From the cell containing the given text, extract its center point as (x, y) coordinate. 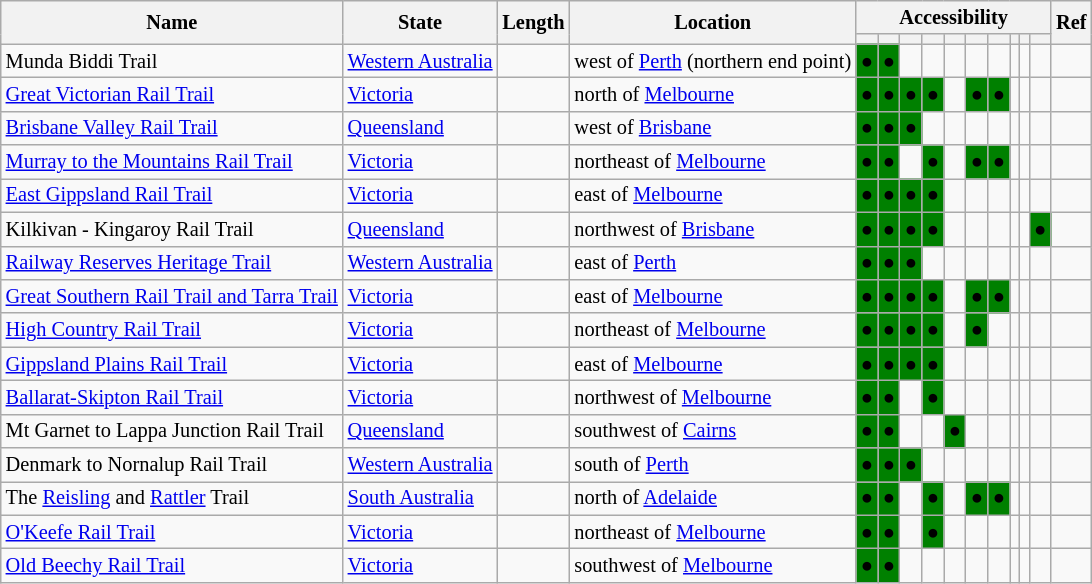
north of Adelaide (712, 498)
Kilkivan - Kingaroy Rail Trail (172, 229)
west of Perth (northern end point) (712, 61)
Ballarat-Skipton Rail Trail (172, 397)
Great Southern Rail Trail and Tarra Trail (172, 296)
East Gippsland Rail Trail (172, 195)
Murray to the Mountains Rail Trail (172, 162)
southwest of Cairns (712, 431)
The Reisling and Rattler Trail (172, 498)
east of Perth (712, 263)
north of Melbourne (712, 94)
Old Beechy Rail Trail (172, 565)
south of Perth (712, 465)
Denmark to Nornalup Rail Trail (172, 465)
Mt Garnet to Lappa Junction Rail Trail (172, 431)
west of Brisbane (712, 128)
Name (172, 22)
State (420, 22)
Gippsland Plains Rail Trail (172, 364)
Great Victorian Rail Trail (172, 94)
southwest of Melbourne (712, 565)
High Country Rail Trail (172, 330)
Railway Reserves Heritage Trail (172, 263)
Accessibility (954, 17)
Length (533, 22)
Brisbane Valley Rail Trail (172, 128)
Munda Biddi Trail (172, 61)
South Australia (420, 498)
O'Keefe Rail Trail (172, 532)
Location (712, 22)
Ref (1071, 22)
northwest of Brisbane (712, 229)
northwest of Melbourne (712, 397)
